Locate the cell with the specified text and output its (X, Y) center coordinate. 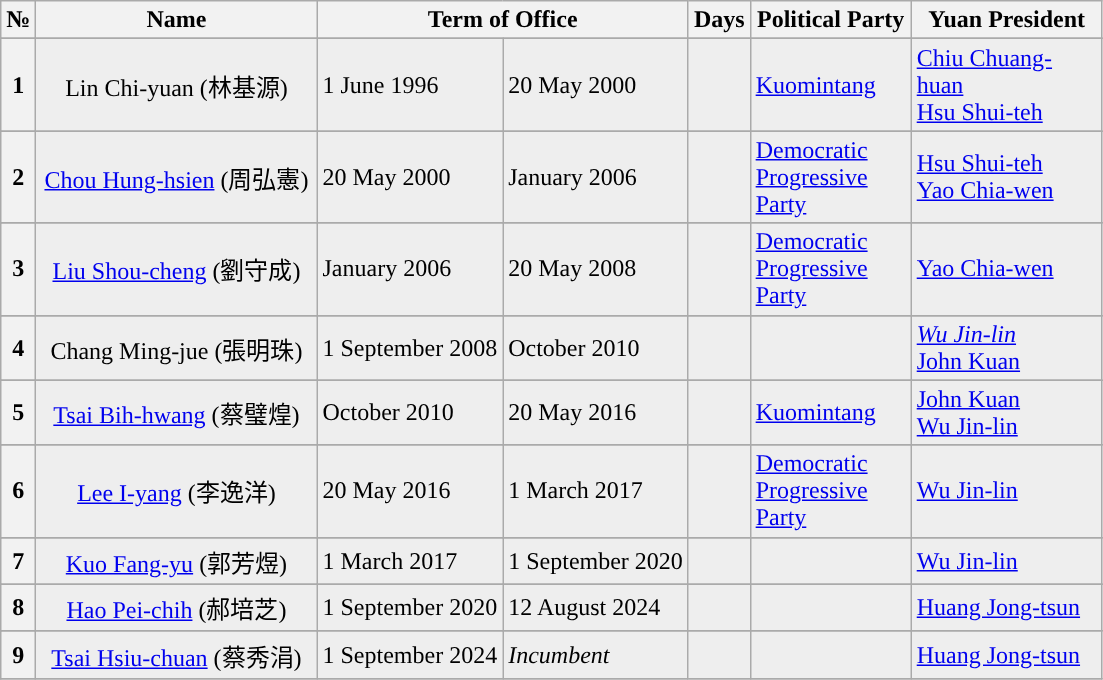
1 (18, 85)
Chou Hung-hsien (周弘憲) (176, 177)
20 May 2008 (596, 269)
7 (18, 560)
Lin Chi-yuan (林基源) (176, 85)
Hao Pei-chih (郝培芝) (176, 608)
Yuan President (1006, 20)
9 (18, 654)
Days (719, 20)
12 August 2024 (596, 608)
Wu Jin-linJohn Kuan (1006, 348)
Tsai Hsiu-chuan (蔡秀涓) (176, 654)
5 (18, 412)
2 (18, 177)
Hsu Shui-tehYao Chia-wen (1006, 177)
Incumbent (596, 654)
1 September 2024 (410, 654)
8 (18, 608)
John KuanWu Jin-lin (1006, 412)
4 (18, 348)
Chiu Chuang-huanHsu Shui-teh (1006, 85)
Tsai Bih-hwang (蔡璧煌) (176, 412)
Name (176, 20)
3 (18, 269)
Kuo Fang-yu (郭芳煜) (176, 560)
1 June 1996 (410, 85)
Lee I-yang (李逸洋) (176, 491)
Yao Chia-wen (1006, 269)
6 (18, 491)
Term of Office (502, 20)
1 September 2008 (410, 348)
Liu Shou-cheng (劉守成) (176, 269)
№ (18, 20)
Political Party (830, 20)
Chang Ming-jue (張明珠) (176, 348)
